Provide the [X, Y] coordinate of the cell's center where the given text is located.  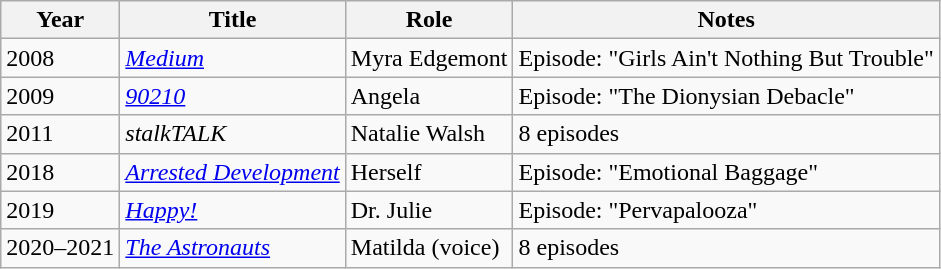
Dr. Julie [429, 210]
Episode: "Emotional Baggage" [726, 172]
2018 [60, 172]
2019 [60, 210]
Herself [429, 172]
Title [232, 20]
Year [60, 20]
Medium [232, 58]
2011 [60, 134]
The Astronauts [232, 248]
Notes [726, 20]
stalkTALK [232, 134]
Arrested Development [232, 172]
Episode: "The Dionysian Debacle" [726, 96]
Episode: "Pervapalooza" [726, 210]
Matilda (voice) [429, 248]
Natalie Walsh [429, 134]
90210 [232, 96]
Episode: "Girls Ain't Nothing But Trouble" [726, 58]
Happy! [232, 210]
Angela [429, 96]
2008 [60, 58]
2009 [60, 96]
2020–2021 [60, 248]
Role [429, 20]
Myra Edgemont [429, 58]
